From the cell containing the given text, extract its center point as [x, y] coordinate. 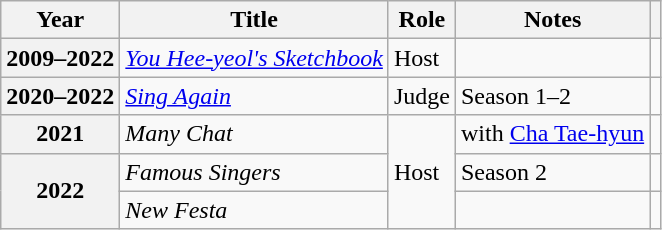
Famous Singers [254, 172]
You Hee-yeol's Sketchbook [254, 58]
Notes [552, 20]
Year [60, 20]
2009–2022 [60, 58]
Sing Again [254, 96]
with Cha Tae-hyun [552, 134]
Title [254, 20]
Role [422, 20]
Many Chat [254, 134]
Season 1–2 [552, 96]
Season 2 [552, 172]
2021 [60, 134]
Judge [422, 96]
2020–2022 [60, 96]
New Festa [254, 210]
2022 [60, 191]
